Determine the (X, Y) coordinate at the center of the cell enclosing the given text.  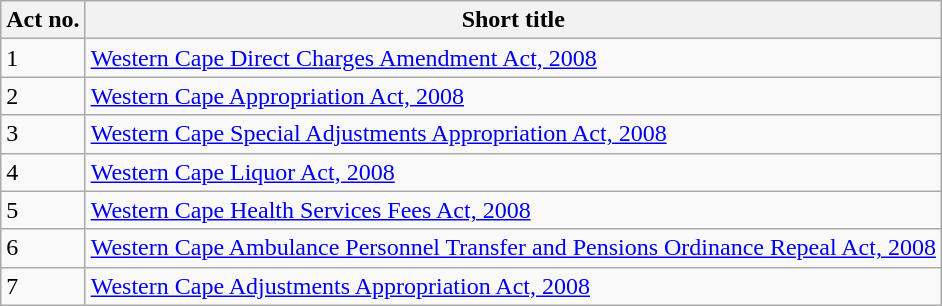
Western Cape Appropriation Act, 2008 (513, 96)
Western Cape Adjustments Appropriation Act, 2008 (513, 286)
Short title (513, 20)
2 (43, 96)
Western Cape Health Services Fees Act, 2008 (513, 210)
1 (43, 58)
7 (43, 286)
4 (43, 172)
Western Cape Ambulance Personnel Transfer and Pensions Ordinance Repeal Act, 2008 (513, 248)
Act no. (43, 20)
Western Cape Direct Charges Amendment Act, 2008 (513, 58)
Western Cape Special Adjustments Appropriation Act, 2008 (513, 134)
Western Cape Liquor Act, 2008 (513, 172)
3 (43, 134)
5 (43, 210)
6 (43, 248)
